Find where the given text appears and provide that cell's center as [x, y] coordinate. 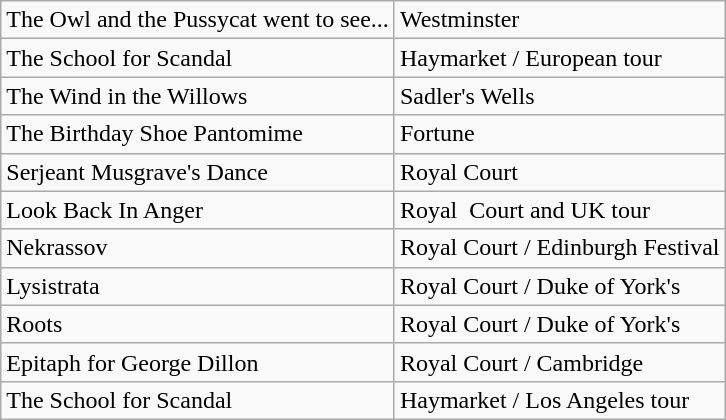
The Owl and the Pussycat went to see... [198, 20]
Epitaph for George Dillon [198, 362]
Royal Court / Edinburgh Festival [560, 248]
Royal Court / Cambridge [560, 362]
Nekrassov [198, 248]
Haymarket / European tour [560, 58]
Haymarket / Los Angeles tour [560, 400]
Royal Court [560, 172]
Look Back In Anger [198, 210]
The Birthday Shoe Pantomime [198, 134]
Serjeant Musgrave's Dance [198, 172]
Lysistrata [198, 286]
Fortune [560, 134]
Roots [198, 324]
Sadler's Wells [560, 96]
The Wind in the Willows [198, 96]
Westminster [560, 20]
Royal Court and UK tour [560, 210]
